Detect which cell encompasses the target text, then output its (X, Y) center coordinate. 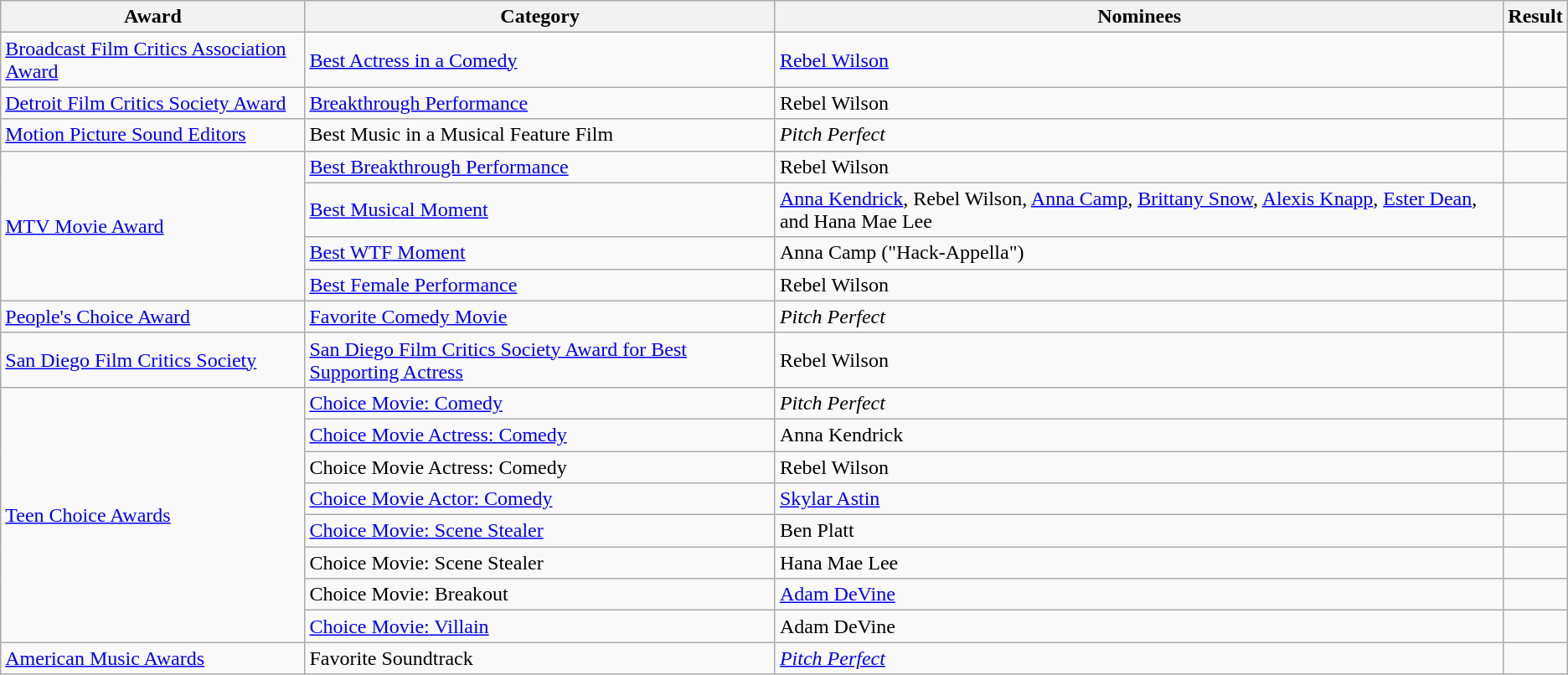
Choice Movie: Comedy (539, 403)
San Diego Film Critics Society (152, 360)
Best WTF Moment (539, 253)
Choice Movie Actor: Comedy (539, 499)
Favorite Comedy Movie (539, 317)
Skylar Astin (1139, 499)
Favorite Soundtrack (539, 658)
Anna Camp ("Hack-Appella") (1139, 253)
American Music Awards (152, 658)
Choice Movie: Breakout (539, 595)
Choice Movie: Villain (539, 626)
Best Musical Moment (539, 209)
Ben Platt (1139, 531)
Detroit Film Critics Society Award (152, 103)
Category (539, 17)
Anna Kendrick, Rebel Wilson, Anna Camp, Brittany Snow, Alexis Knapp, Ester Dean, and Hana Mae Lee (1139, 209)
MTV Movie Award (152, 226)
Anna Kendrick (1139, 435)
Award (152, 17)
Broadcast Film Critics Association Award (152, 60)
San Diego Film Critics Society Award for Best Supporting Actress (539, 360)
Best Breakthrough Performance (539, 167)
Best Actress in a Comedy (539, 60)
Result (1535, 17)
Best Music in a Musical Feature Film (539, 135)
Teen Choice Awards (152, 514)
People's Choice Award (152, 317)
Hana Mae Lee (1139, 563)
Nominees (1139, 17)
Motion Picture Sound Editors (152, 135)
Breakthrough Performance (539, 103)
Best Female Performance (539, 285)
